Detect which cell encompasses the target text, then output its (X, Y) center coordinate. 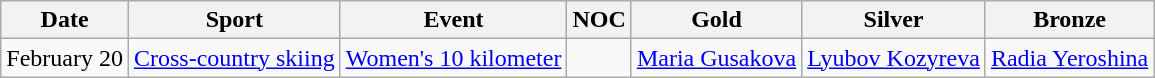
NOC (599, 20)
Radia Yeroshina (1069, 58)
February 20 (65, 58)
Silver (894, 20)
Gold (716, 20)
Sport (234, 20)
Bronze (1069, 20)
Women's 10 kilometer (454, 58)
Maria Gusakova (716, 58)
Event (454, 20)
Date (65, 20)
Lyubov Kozyreva (894, 58)
Cross-country skiing (234, 58)
